For the text-containing cell, return its midpoint in (X, Y) coordinate format. 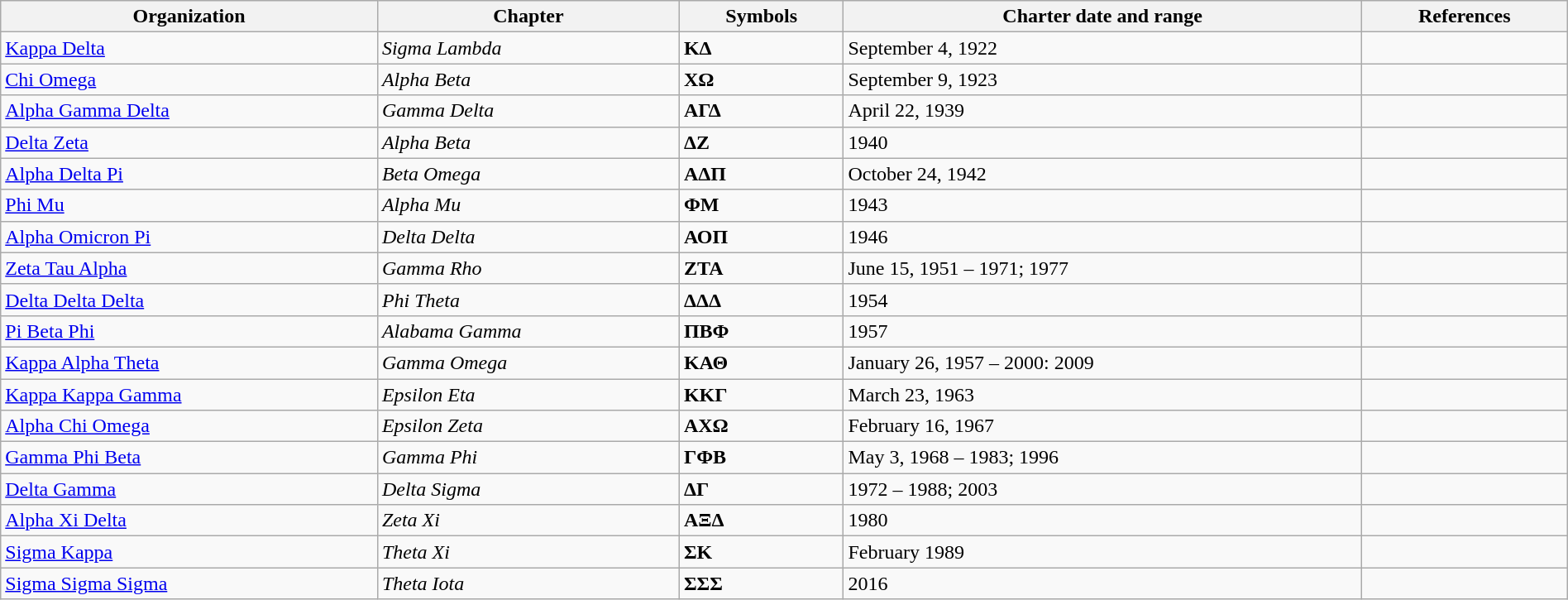
Alpha Delta Pi (189, 174)
Delta Sigma (528, 489)
Zeta Tau Alpha (189, 268)
Delta Gamma (189, 489)
ΑΞΔ (761, 521)
April 22, 1939 (1102, 111)
Alpha Chi Omega (189, 426)
ΚΔ (761, 48)
June 15, 1951 – 1971; 1977 (1102, 268)
Organization (189, 17)
1957 (1102, 331)
Sigma Kappa (189, 552)
Pi Beta Phi (189, 331)
1940 (1102, 142)
ΑΓΔ (761, 111)
1972 – 1988; 2003 (1102, 489)
1943 (1102, 205)
ΔΓ (761, 489)
ΓΦΒ (761, 458)
ΣΚ (761, 552)
Gamma Rho (528, 268)
Epsilon Zeta (528, 426)
1954 (1102, 300)
Phi Mu (189, 205)
Sigma Lambda (528, 48)
Epsilon Eta (528, 395)
Alpha Xi Delta (189, 521)
Delta Delta Delta (189, 300)
January 26, 1957 – 2000: 2009 (1102, 362)
ΠΒΦ (761, 331)
May 3, 1968 – 1983; 1996 (1102, 458)
Beta Omega (528, 174)
ΚΚΓ (761, 395)
Kappa Alpha Theta (189, 362)
References (1464, 17)
2016 (1102, 583)
Kappa Kappa Gamma (189, 395)
Zeta Xi (528, 521)
ZTA (761, 268)
Chi Omega (189, 79)
Delta Zeta (189, 142)
Symbols (761, 17)
Alpha Gamma Delta (189, 111)
Phi Theta (528, 300)
Alpha Mu (528, 205)
Theta Iota (528, 583)
September 4, 1922 (1102, 48)
Alabama Gamma (528, 331)
ΣΣΣ (761, 583)
ΔΖ (761, 142)
February 16, 1967 (1102, 426)
ΧΩ (761, 79)
March 23, 1963 (1102, 395)
Chapter (528, 17)
Charter date and range (1102, 17)
ΦΜ (761, 205)
Theta Xi (528, 552)
ΑΧΩ (761, 426)
Alpha Omicron Pi (189, 237)
Gamma Phi (528, 458)
Gamma Omega (528, 362)
Kappa Delta (189, 48)
Sigma Sigma Sigma (189, 583)
Gamma Delta (528, 111)
Delta Delta (528, 237)
1946 (1102, 237)
February 1989 (1102, 552)
October 24, 1942 (1102, 174)
September 9, 1923 (1102, 79)
1980 (1102, 521)
ΔΔΔ (761, 300)
ΑΟΠ (761, 237)
ΑΔΠ (761, 174)
Gamma Phi Beta (189, 458)
ΚΑΘ (761, 362)
